Return (x, y) of the center of cell containing provided text 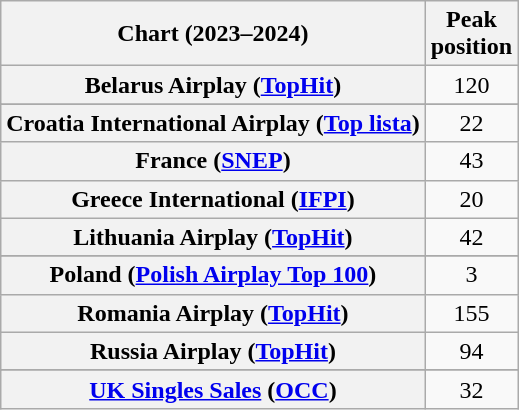
Lithuania Airplay (TopHit) (213, 237)
Russia Airplay (TopHit) (213, 351)
Poland (Polish Airplay Top 100) (213, 275)
20 (471, 199)
France (SNEP) (213, 161)
3 (471, 275)
Greece International (IFPI) (213, 199)
155 (471, 313)
42 (471, 237)
43 (471, 161)
22 (471, 123)
UK Singles Sales (OCC) (213, 389)
Peakposition (471, 34)
Chart (2023–2024) (213, 34)
Belarus Airplay (TopHit) (213, 85)
32 (471, 389)
120 (471, 85)
Croatia International Airplay (Top lista) (213, 123)
94 (471, 351)
Romania Airplay (TopHit) (213, 313)
